Capture the cell that displays the provided text and extract its [X, Y] central coordinate. 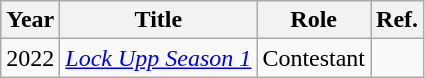
2022 [30, 58]
Ref. [398, 20]
Role [314, 20]
Lock Upp Season 1 [158, 58]
Year [30, 20]
Title [158, 20]
Contestant [314, 58]
